Find where the given text appears and provide that cell's center as [X, Y] coordinate. 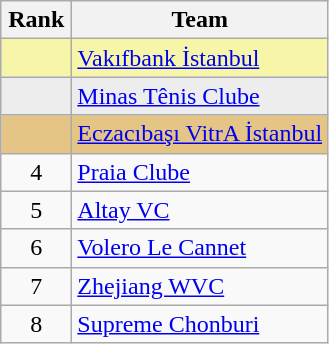
Eczacıbaşı VitrA İstanbul [200, 134]
8 [36, 324]
Praia Clube [200, 172]
4 [36, 172]
Zhejiang WVC [200, 286]
7 [36, 286]
5 [36, 210]
Supreme Chonburi [200, 324]
Minas Tênis Clube [200, 96]
Volero Le Cannet [200, 248]
Vakıfbank İstanbul [200, 58]
Rank [36, 20]
Altay VC [200, 210]
6 [36, 248]
Team [200, 20]
